Detect which cell encompasses the target text, then output its (x, y) center coordinate. 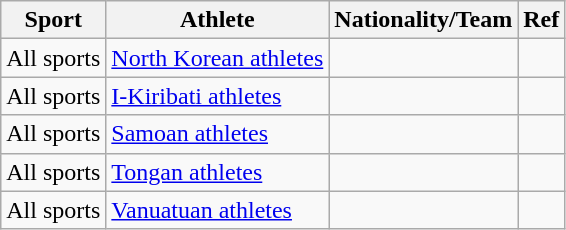
Samoan athletes (218, 134)
Ref (542, 20)
Tongan athletes (218, 172)
I-Kiribati athletes (218, 96)
Athlete (218, 20)
Vanuatuan athletes (218, 210)
Nationality/Team (424, 20)
Sport (54, 20)
North Korean athletes (218, 58)
